Output the [x, y] coordinate of the center of the cell containing the given text.  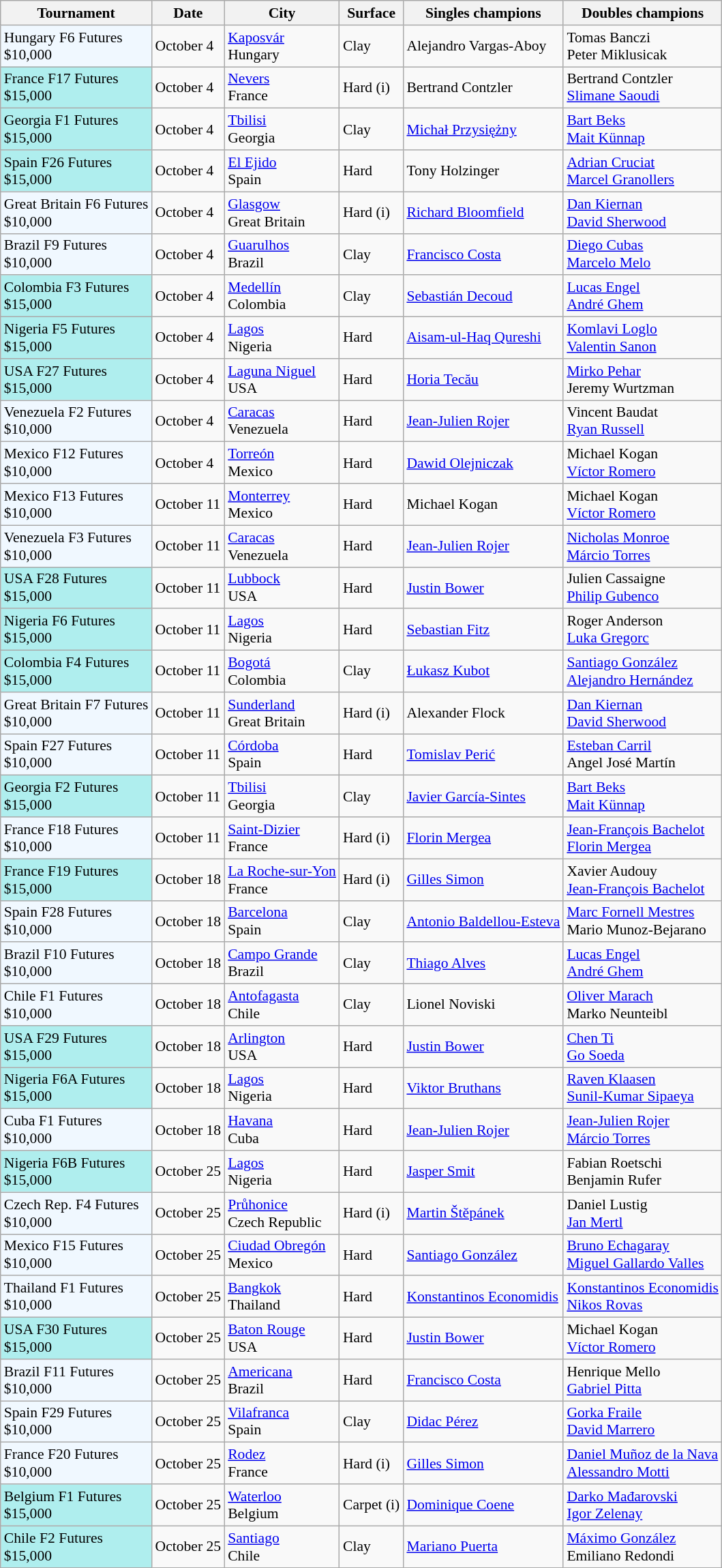
Darko Mađarovski Igor Zelenay [642, 1505]
Bertrand Contzler Slimane Saoudi [642, 87]
Dominique Coene [483, 1505]
Mexico F15 Futures$10,000 [76, 1255]
GlasgowGreat Britain [282, 213]
Great Britain F7 Futures$10,000 [76, 713]
Vincent Baudat Ryan Russell [642, 421]
Oliver Marach Marko Neunteibl [642, 1005]
Chen Ti Go Soeda [642, 1046]
Thiago Alves [483, 963]
Spain F26 Futures$15,000 [76, 171]
Komlavi Loglo Valentin Sanon [642, 338]
Nigeria F6 Futures$15,000 [76, 630]
Bertrand Contzler [483, 87]
Michał Przysiężny [483, 130]
Mexico F13 Futures$10,000 [76, 505]
Raven Klaasen Sunil-Kumar Sipaeya [642, 1089]
NeversFrance [282, 87]
Jasper Smit [483, 1172]
HavanaCuba [282, 1129]
Laguna NiguelUSA [282, 379]
Mexico F12 Futures$10,000 [76, 462]
Singles champions [483, 13]
Chile F2 Futures$15,000 [76, 1547]
La Roche-sur-YonFrance [282, 880]
AmericanaBrazil [282, 1380]
Jean-Julien Rojer Márcio Torres [642, 1129]
USA F28 Futures$15,000 [76, 588]
Bruno Echagaray Miguel Gallardo Valles [642, 1255]
Dawid Olejniczak [483, 462]
Alejandro Vargas-Aboy [483, 46]
Fabian Roetschi Benjamin Rufer [642, 1172]
USA F30 Futures$15,000 [76, 1338]
Brazil F9 Futures$10,000 [76, 254]
France F18 Futures$10,000 [76, 838]
Aisam-ul-Haq Qureshi [483, 338]
Thailand F1 Futures$10,000 [76, 1297]
El EjidoSpain [282, 171]
Saint-DizierFrance [282, 838]
SantiagoChile [282, 1547]
Spain F28 Futures$10,000 [76, 921]
Campo GrandeBrazil [282, 963]
KaposvárHungary [282, 46]
Daniel Lustig Jan Mertl [642, 1213]
Sebastián Decoud [483, 296]
Diego Cubas Marcelo Melo [642, 254]
Sebastian Fitz [483, 630]
TorreónMexico [282, 462]
VilafrancaSpain [282, 1421]
Mariano Puerta [483, 1547]
Spain F29 Futures$10,000 [76, 1421]
France F17 Futures$15,000 [76, 87]
Florin Mergea [483, 838]
Tony Holzinger [483, 171]
Adrian Cruciat Marcel Granollers [642, 171]
Marc Fornell Mestres Mario Munoz-Bejarano [642, 921]
Nicholas Monroe Márcio Torres [642, 546]
Michael Kogan [483, 505]
Georgia F2 Futures$15,000 [76, 797]
Máximo González Emiliano Redondi [642, 1547]
Brazil F10 Futures$10,000 [76, 963]
Santiago González Alejandro Hernández [642, 671]
Hungary F6 Futures$10,000 [76, 46]
Didac Pérez [483, 1421]
Lionel Noviski [483, 1005]
AntofagastaChile [282, 1005]
Konstantinos Economidis Nikos Rovas [642, 1297]
ArlingtonUSA [282, 1046]
Richard Bloomfield [483, 213]
Łukasz Kubot [483, 671]
Nigeria F6B Futures$15,000 [76, 1172]
Czech Rep. F4 Futures$10,000 [76, 1213]
Tournament [76, 13]
Roger Anderson Luka Gregorc [642, 630]
Mirko Pehar Jeremy Wurtzman [642, 379]
BarcelonaSpain [282, 921]
Daniel Muñoz de la Nava Alessandro Motti [642, 1464]
Xavier Audouy Jean-François Bachelot [642, 880]
BangkokThailand [282, 1297]
USA F27 Futures$15,000 [76, 379]
USA F29 Futures$15,000 [76, 1046]
GuarulhosBrazil [282, 254]
Ciudad ObregónMexico [282, 1255]
Alexander Flock [483, 713]
Brazil F11 Futures$10,000 [76, 1380]
SunderlandGreat Britain [282, 713]
Julien Cassaigne Philip Gubenco [642, 588]
Tomislav Perić [483, 754]
Javier García-Sintes [483, 797]
Nigeria F6A Futures$15,000 [76, 1089]
Esteban Carril Angel José Martín [642, 754]
France F19 Futures$15,000 [76, 880]
Colombia F3 Futures$15,000 [76, 296]
Venezuela F2 Futures$10,000 [76, 421]
MedellínColombia [282, 296]
Jean-François Bachelot Florin Mergea [642, 838]
France F20 Futures$10,000 [76, 1464]
Baton RougeUSA [282, 1338]
Cuba F1 Futures$10,000 [76, 1129]
City [282, 13]
Great Britain F6 Futures$10,000 [76, 213]
WaterlooBelgium [282, 1505]
CórdobaSpain [282, 754]
Date [188, 13]
Chile F1 Futures$10,000 [76, 1005]
Belgium F1 Futures$15,000 [76, 1505]
BogotáColombia [282, 671]
Santiago González [483, 1255]
MonterreyMexico [282, 505]
Viktor Bruthans [483, 1089]
Georgia F1 Futures$15,000 [76, 130]
Doubles champions [642, 13]
Gorka Fraile David Marrero [642, 1421]
Horia Tecău [483, 379]
RodezFrance [282, 1464]
Konstantinos Economidis [483, 1297]
PrůhoniceCzech Republic [282, 1213]
Colombia F4 Futures$15,000 [76, 671]
Nigeria F5 Futures$15,000 [76, 338]
Martin Štěpánek [483, 1213]
LubbockUSA [282, 588]
Henrique Mello Gabriel Pitta [642, 1380]
Spain F27 Futures$10,000 [76, 754]
Tomas Banczi Peter Miklusicak [642, 46]
Venezuela F3 Futures$10,000 [76, 546]
Antonio Baldellou-Esteva [483, 921]
Carpet (i) [371, 1505]
Surface [371, 13]
